For the text-containing cell, return its midpoint in [X, Y] coordinate format. 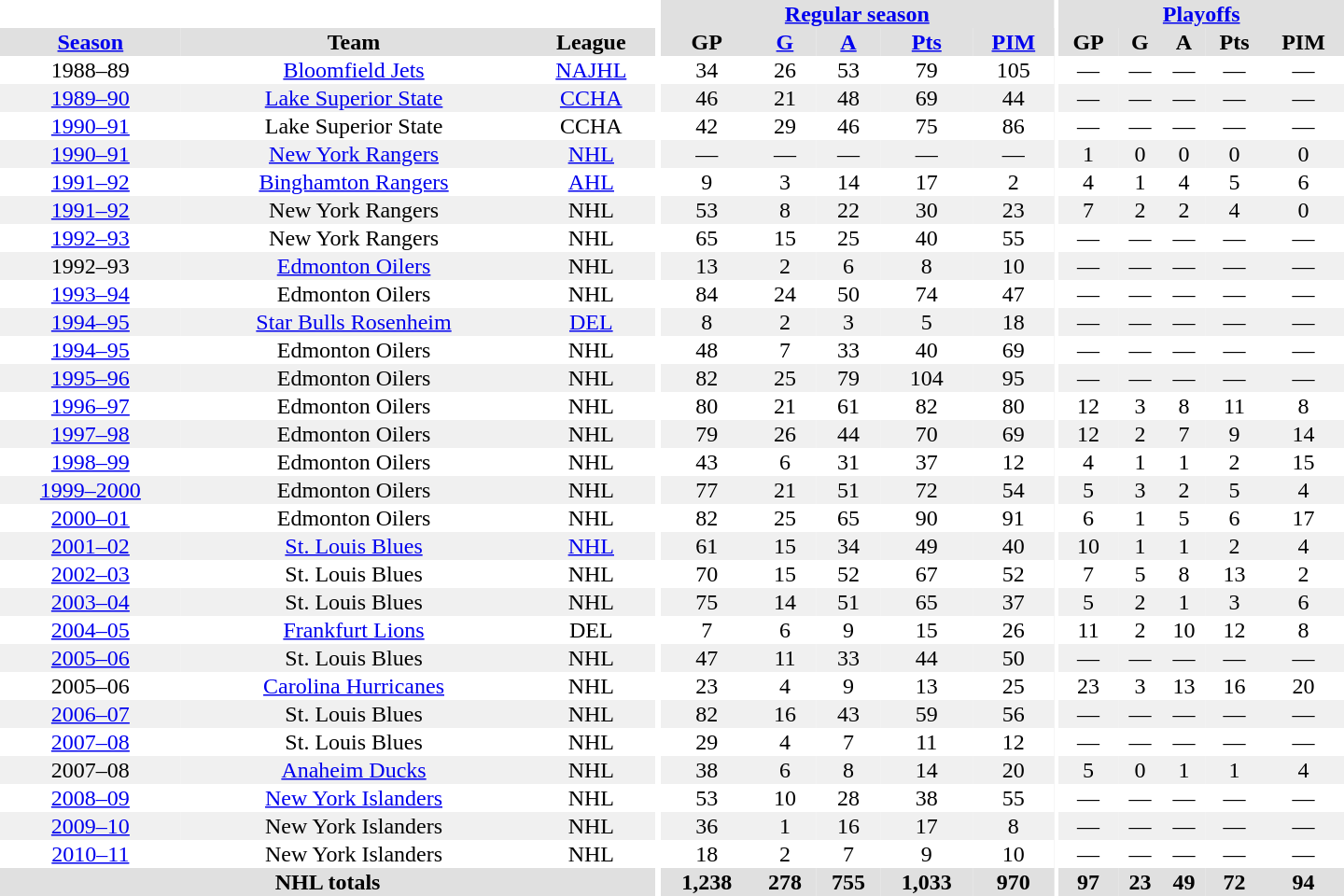
105 [1014, 70]
54 [1014, 490]
90 [926, 518]
2006–07 [91, 714]
95 [1014, 378]
League [591, 42]
2008–09 [91, 798]
Frankfurt Lions [355, 630]
24 [785, 294]
278 [785, 882]
1989–90 [91, 98]
2000–01 [91, 518]
42 [706, 126]
2002–03 [91, 574]
Star Bulls Rosenheim [355, 322]
1996–97 [91, 406]
2001–02 [91, 546]
1998–99 [91, 462]
2010–11 [91, 854]
91 [1014, 518]
970 [1014, 882]
56 [1014, 714]
Anaheim Ducks [355, 770]
1,238 [706, 882]
97 [1088, 882]
94 [1303, 882]
22 [848, 210]
74 [926, 294]
Bloomfield Jets [355, 70]
86 [1014, 126]
1988–89 [91, 70]
1997–98 [91, 434]
755 [848, 882]
59 [926, 714]
104 [926, 378]
1995–96 [91, 378]
36 [706, 826]
2004–05 [91, 630]
84 [706, 294]
Playoffs [1201, 14]
1,033 [926, 882]
2003–04 [91, 602]
2009–10 [91, 826]
77 [706, 490]
1999–2000 [91, 490]
31 [848, 462]
28 [848, 798]
Carolina Hurricanes [355, 686]
Season [91, 42]
67 [926, 574]
AHL [591, 182]
Team [355, 42]
Regular season [857, 14]
30 [926, 210]
1993–94 [91, 294]
NHL totals [328, 882]
Binghamton Rangers [355, 182]
NAJHL [591, 70]
